Pinpoint the cell where the given text exists, returning its [X, Y] midpoint coordinate. 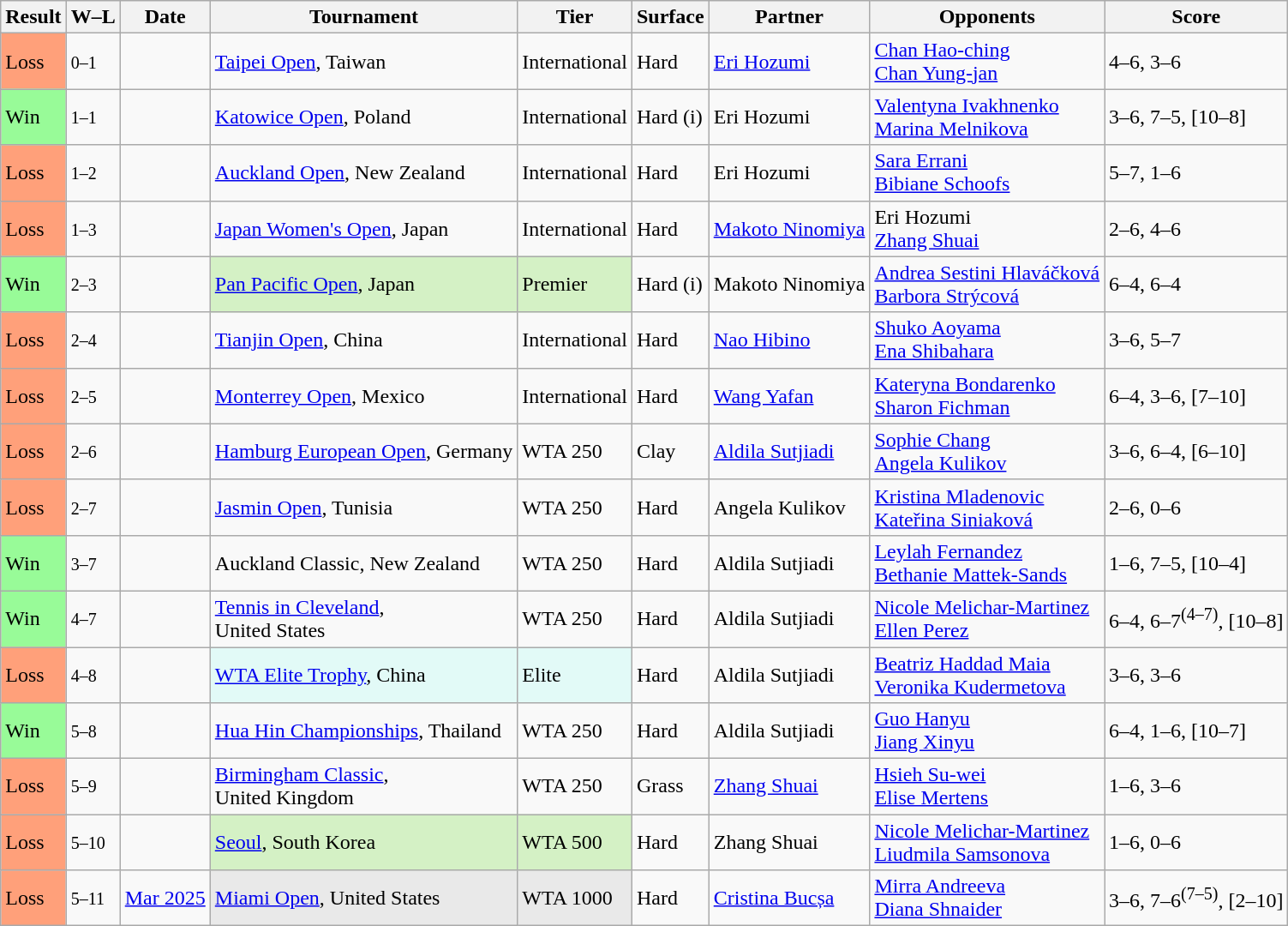
0–1 [93, 62]
6–4, 1–6, [10–7] [1196, 731]
4–7 [93, 619]
2–3 [93, 285]
Nicole Melichar-Martinez Liudmila Samsonova [987, 842]
3–7 [93, 562]
Monterrey Open, Mexico [363, 396]
Kateryna Bondarenko Sharon Fichman [987, 396]
Japan Women's Open, Japan [363, 228]
Nicole Melichar-Martinez Ellen Perez [987, 619]
Tier [575, 17]
1–1 [93, 117]
Premier [575, 285]
6–4, 3–6, [7–10] [1196, 396]
3–6, 5–7 [1196, 340]
4–6, 3–6 [1196, 62]
1–6, 0–6 [1196, 842]
5–10 [93, 842]
Andrea Sestini Hlaváčková Barbora Strýcová [987, 285]
1–6, 7–5, [10–4] [1196, 562]
Grass [670, 787]
Mirra Andreeva Diana Shnaider [987, 899]
WTA Elite Trophy, China [363, 674]
Clay [670, 451]
Chan Hao-ching Chan Yung-jan [987, 62]
2–6 [93, 451]
Opponents [987, 17]
Partner [789, 17]
2–4 [93, 340]
3–6, 7–6(7–5), [2–10] [1196, 899]
1–2 [93, 173]
Beatriz Haddad Maia Veronika Kudermetova [987, 674]
Date [165, 17]
6–4, 6–4 [1196, 285]
Auckland Open, New Zealand [363, 173]
Result [33, 17]
Jasmin Open, Tunisia [363, 508]
Taipei Open, Taiwan [363, 62]
Pan Pacific Open, Japan [363, 285]
Mar 2025 [165, 899]
1–6, 3–6 [1196, 787]
Tennis in Cleveland, United States [363, 619]
2–5 [93, 396]
Wang Yafan [789, 396]
3–6, 7–5, [10–8] [1196, 117]
Birmingham Classic, United Kingdom [363, 787]
Tianjin Open, China [363, 340]
6–4, 6–7(4–7), [10–8] [1196, 619]
Eri Hozumi Zhang Shuai [987, 228]
1–3 [93, 228]
W–L [93, 17]
Hsieh Su-wei Elise Mertens [987, 787]
Auckland Classic, New Zealand [363, 562]
Miami Open, United States [363, 899]
Score [1196, 17]
Cristina Bucșa [789, 899]
Leylah Fernandez Bethanie Mattek-Sands [987, 562]
5–7, 1–6 [1196, 173]
WTA 500 [575, 842]
Hua Hin Championships, Thailand [363, 731]
Shuko Aoyama Ena Shibahara [987, 340]
Kristina Mladenovic Kateřina Siniaková [987, 508]
2–6, 4–6 [1196, 228]
Valentyna Ivakhnenko Marina Melnikova [987, 117]
Sophie Chang Angela Kulikov [987, 451]
3–6, 6–4, [6–10] [1196, 451]
5–9 [93, 787]
WTA 1000 [575, 899]
5–11 [93, 899]
4–8 [93, 674]
Angela Kulikov [789, 508]
3–6, 3–6 [1196, 674]
2–6, 0–6 [1196, 508]
Katowice Open, Poland [363, 117]
Hamburg European Open, Germany [363, 451]
Elite [575, 674]
5–8 [93, 731]
Sara Errani Bibiane Schoofs [987, 173]
2–7 [93, 508]
Surface [670, 17]
Nao Hibino [789, 340]
Seoul, South Korea [363, 842]
Guo Hanyu Jiang Xinyu [987, 731]
Tournament [363, 17]
